Provide the (x, y) coordinate of the cell's center where the given text is located.  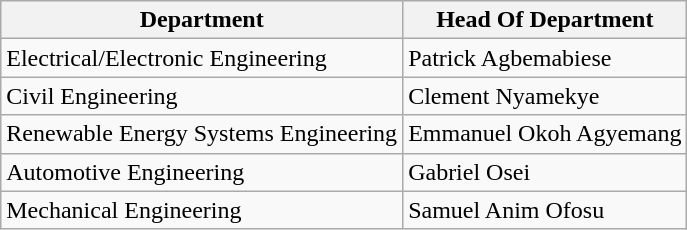
Gabriel Osei (545, 172)
Patrick Agbemabiese (545, 58)
Electrical/Electronic Engineering (202, 58)
Mechanical Engineering (202, 210)
Renewable Energy Systems Engineering (202, 134)
Head Of Department (545, 20)
Civil Engineering (202, 96)
Clement Nyamekye (545, 96)
Samuel Anim Ofosu (545, 210)
Automotive Engineering (202, 172)
Emmanuel Okoh Agyemang (545, 134)
Department (202, 20)
